Determine the [x, y] coordinate at the center of the cell enclosing the given text.  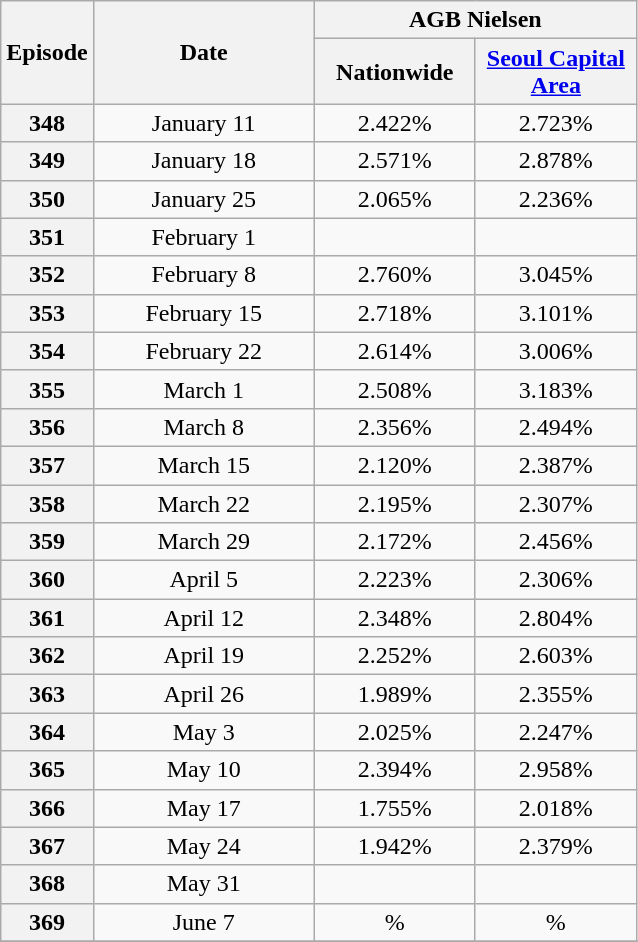
2.018% [556, 808]
3.101% [556, 313]
368 [47, 884]
365 [47, 770]
April 19 [204, 656]
February 15 [204, 313]
January 18 [204, 161]
352 [47, 275]
354 [47, 351]
May 3 [204, 732]
2.172% [394, 542]
350 [47, 199]
2.456% [556, 542]
355 [47, 389]
361 [47, 618]
2.252% [394, 656]
348 [47, 123]
February 8 [204, 275]
2.718% [394, 313]
2.603% [556, 656]
3.006% [556, 351]
2.307% [556, 503]
March 15 [204, 465]
366 [47, 808]
2.508% [394, 389]
April 5 [204, 580]
May 31 [204, 884]
359 [47, 542]
2.356% [394, 427]
351 [47, 237]
February 22 [204, 351]
May 17 [204, 808]
2.065% [394, 199]
1.755% [394, 808]
AGB Nielsen [475, 20]
353 [47, 313]
3.045% [556, 275]
2.195% [394, 503]
Nationwide [394, 72]
358 [47, 503]
Episode [47, 52]
367 [47, 846]
2.348% [394, 618]
March 22 [204, 503]
April 26 [204, 694]
2.025% [394, 732]
2.614% [394, 351]
2.120% [394, 465]
2.571% [394, 161]
3.183% [556, 389]
May 10 [204, 770]
369 [47, 922]
2.387% [556, 465]
2.236% [556, 199]
362 [47, 656]
364 [47, 732]
2.958% [556, 770]
349 [47, 161]
January 25 [204, 199]
363 [47, 694]
2.247% [556, 732]
2.804% [556, 618]
May 24 [204, 846]
2.306% [556, 580]
1.942% [394, 846]
April 12 [204, 618]
March 29 [204, 542]
2.223% [394, 580]
March 1 [204, 389]
357 [47, 465]
2.878% [556, 161]
2.422% [394, 123]
2.723% [556, 123]
Seoul Capital Area [556, 72]
March 8 [204, 427]
356 [47, 427]
2.379% [556, 846]
1.989% [394, 694]
360 [47, 580]
June 7 [204, 922]
January 11 [204, 123]
Date [204, 52]
2.494% [556, 427]
2.760% [394, 275]
2.355% [556, 694]
February 1 [204, 237]
2.394% [394, 770]
